Extract the (X, Y) coordinate from the center of the cell holding the provided text.  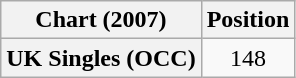
Position (248, 20)
Chart (2007) (101, 20)
148 (248, 58)
UK Singles (OCC) (101, 58)
